Locate the cell with the specified text and output its [X, Y] center coordinate. 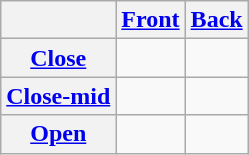
Close [58, 58]
Close-mid [58, 96]
Open [58, 134]
Back [216, 20]
Front [150, 20]
